Provide the (X, Y) coordinate of the cell's center where the given text is located.  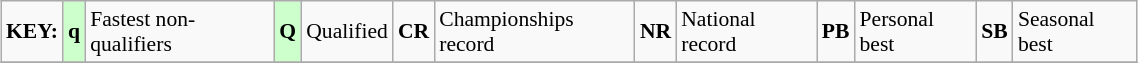
Seasonal best (1075, 32)
SB (994, 32)
PB (836, 32)
NR (656, 32)
Fastest non-qualifiers (180, 32)
National record (746, 32)
q (74, 32)
CR (414, 32)
Qualified (347, 32)
KEY: (32, 32)
Q (288, 32)
Championships record (534, 32)
Personal best (916, 32)
